Capture the cell that displays the provided text and extract its [x, y] central coordinate. 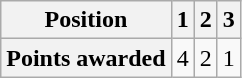
Points awarded [86, 58]
4 [182, 58]
Position [86, 20]
3 [228, 20]
